Capture the cell that displays the provided text and extract its (x, y) central coordinate. 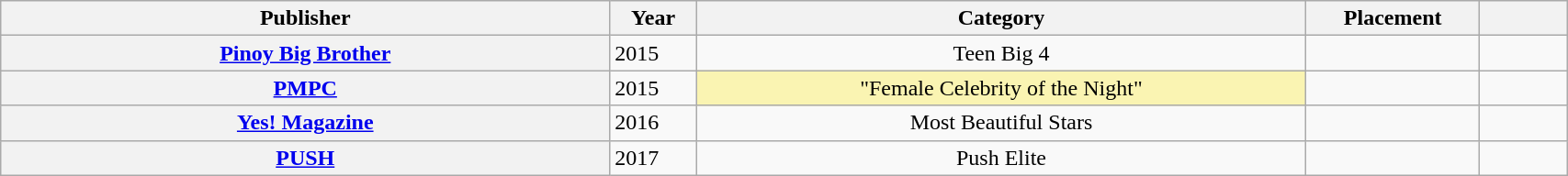
PMPC (305, 88)
Publisher (305, 18)
"Female Celebrity of the Night" (1001, 88)
Category (1001, 18)
Placement (1393, 18)
2017 (654, 158)
Teen Big 4 (1001, 53)
PUSH (305, 158)
Yes! Magazine (305, 123)
Push Elite (1001, 158)
Pinoy Big Brother (305, 53)
Year (654, 18)
2016 (654, 123)
Most Beautiful Stars (1001, 123)
